Identify which cell holds the provided text, then report its (X, Y) central coordinate. 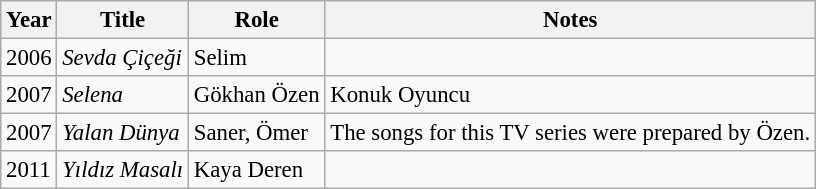
Role (256, 20)
The songs for this TV series were prepared by Özen. (570, 133)
Kaya Deren (256, 170)
Year (29, 20)
Gökhan Özen (256, 95)
Selim (256, 58)
2011 (29, 170)
Sevda Çiçeği (123, 58)
Selena (123, 95)
Konuk Oyuncu (570, 95)
Notes (570, 20)
2006 (29, 58)
Yıldız Masalı (123, 170)
Saner, Ömer (256, 133)
Title (123, 20)
Yalan Dünya (123, 133)
